For the text-containing cell, return its midpoint in (x, y) coordinate format. 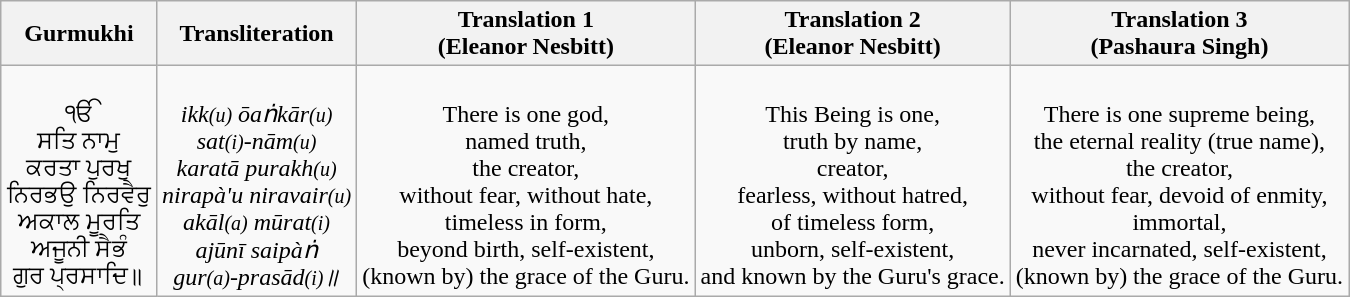
Translation 1(Eleanor Nesbitt) (526, 34)
Translation 2(Eleanor Nesbitt) (852, 34)
This Being is one, truth by name, creator, fearless, without hatred, of timeless form, unborn, self-existent, and known by the Guru's grace. (852, 181)
Translation 3(Pashaura Singh) (1179, 34)
Transliteration (256, 34)
ikk(u) ōaṅkār(u) sat(i)-nām(u) karatā purakh(u) nirapà'u niravair(u) akāl(a) mūrat(i) ajūnī saipàṅ gur(a)-prasād(i)॥ (256, 181)
Gurmukhi (78, 34)
ੴ ਸਤਿ ਨਾਮੁ ਕਰਤਾ ਪੁਰਖੁ ਨਿਰਭਉ ਨਿਰਵੈਰੁ ਅਕਾਲ ਮੂਰਤਿ ਅਜੂਨੀ ਸੈਭੰ ਗੁਰ ਪ੍ਰਸਾਦਿ॥ (78, 181)
